Identify which cell holds the provided text, then report its (x, y) central coordinate. 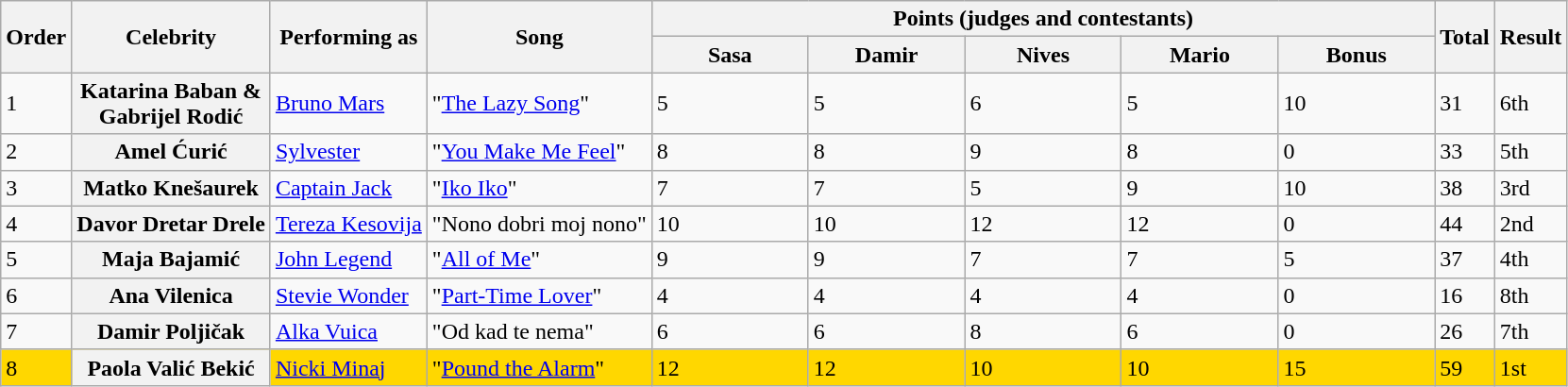
44 (1465, 224)
Result (1530, 37)
Order (36, 37)
26 (1465, 331)
Nives (1043, 55)
Total (1465, 37)
Bonus (1357, 55)
"Nono dobri moj nono" (539, 224)
"You Make Me Feel" (539, 152)
15 (1357, 367)
Stevie Wonder (348, 295)
Matko Knešaurek (172, 188)
Sasa (730, 55)
Mario (1200, 55)
3rd (1530, 188)
Katarina Baban &Gabrijel Rodić (172, 104)
Tereza Kesovija (348, 224)
Celebrity (172, 37)
"Part-Time Lover" (539, 295)
33 (1465, 152)
Bruno Mars (348, 104)
7th (1530, 331)
38 (1465, 188)
6th (1530, 104)
16 (1465, 295)
8th (1530, 295)
Davor Dretar Drele (172, 224)
"Iko Iko" (539, 188)
4th (1530, 260)
Performing as (348, 37)
John Legend (348, 260)
Damir (886, 55)
Maja Bajamić (172, 260)
Alka Vuica (348, 331)
59 (1465, 367)
Captain Jack (348, 188)
Amel Ćurić (172, 152)
"Pound the Alarm" (539, 367)
37 (1465, 260)
1st (1530, 367)
"The Lazy Song" (539, 104)
1 (36, 104)
3 (36, 188)
2 (36, 152)
2nd (1530, 224)
"All of Me" (539, 260)
Points (judges and contestants) (1042, 19)
Sylvester (348, 152)
Paola Valić Bekić (172, 367)
31 (1465, 104)
Nicki Minaj (348, 367)
"Od kad te nema" (539, 331)
Damir Poljičak (172, 331)
Ana Vilenica (172, 295)
Song (539, 37)
5th (1530, 152)
